From the cell containing the given text, extract its center point as (X, Y) coordinate. 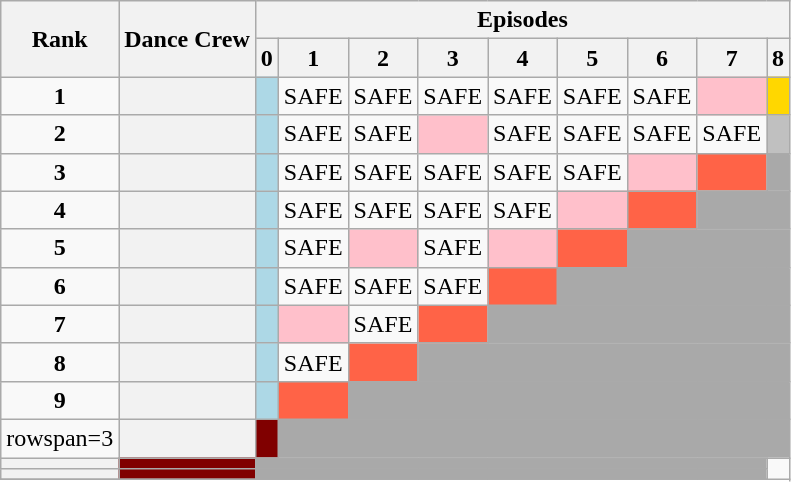
Rank (60, 39)
Episodes (522, 20)
9 (60, 400)
Dance Crew (188, 39)
rowspan=3 (60, 438)
0 (266, 58)
